Provide the (X, Y) coordinate of the cell's center where the given text is located.  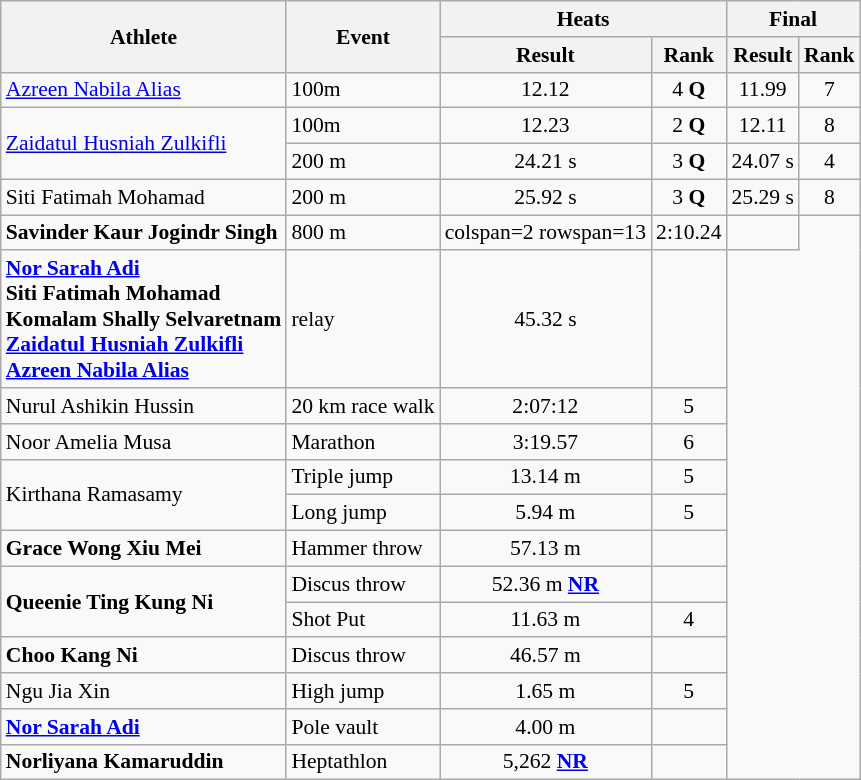
Shot Put (362, 620)
52.36 m NR (546, 584)
46.57 m (546, 656)
Event (362, 36)
Kirthana Ramasamy (144, 494)
11.63 m (546, 620)
2:07:12 (546, 406)
Athlete (144, 36)
3:19.57 (546, 442)
Heats (584, 19)
Final (794, 19)
Long jump (362, 513)
Triple jump (362, 477)
13.14 m (546, 477)
11.99 (763, 90)
7 (830, 90)
Savinder Kaur Jogindr Singh (144, 233)
Azreen Nabila Alias (144, 90)
Nurul Ashikin Hussin (144, 406)
High jump (362, 691)
Pole vault (362, 727)
Zaidatul Husniah Zulkifli (144, 144)
2 Q (688, 126)
20 km race walk (362, 406)
25.29 s (763, 197)
25.92 s (546, 197)
Choo Kang Ni (144, 656)
Queenie Ting Kung Ni (144, 602)
12.12 (546, 90)
Grace Wong Xiu Mei (144, 549)
Nor Sarah Adi (144, 727)
24.21 s (546, 162)
57.13 m (546, 549)
Siti Fatimah Mohamad (144, 197)
4 Q (688, 90)
Noor Amelia Musa (144, 442)
6 (688, 442)
45.32 s (546, 320)
1.65 m (546, 691)
12.11 (763, 126)
Norliyana Kamaruddin (144, 762)
Heptathlon (362, 762)
2:10.24 (688, 233)
12.23 (546, 126)
relay (362, 320)
Ngu Jia Xin (144, 691)
24.07 s (763, 162)
800 m (362, 233)
Hammer throw (362, 549)
Nor Sarah AdiSiti Fatimah MohamadKomalam Shally SelvaretnamZaidatul Husniah ZulkifliAzreen Nabila Alias (144, 320)
5.94 m (546, 513)
4.00 m (546, 727)
Marathon (362, 442)
colspan=2 rowspan=13 (546, 233)
5,262 NR (546, 762)
